Find where the given text appears and provide that cell's center as (X, Y) coordinate. 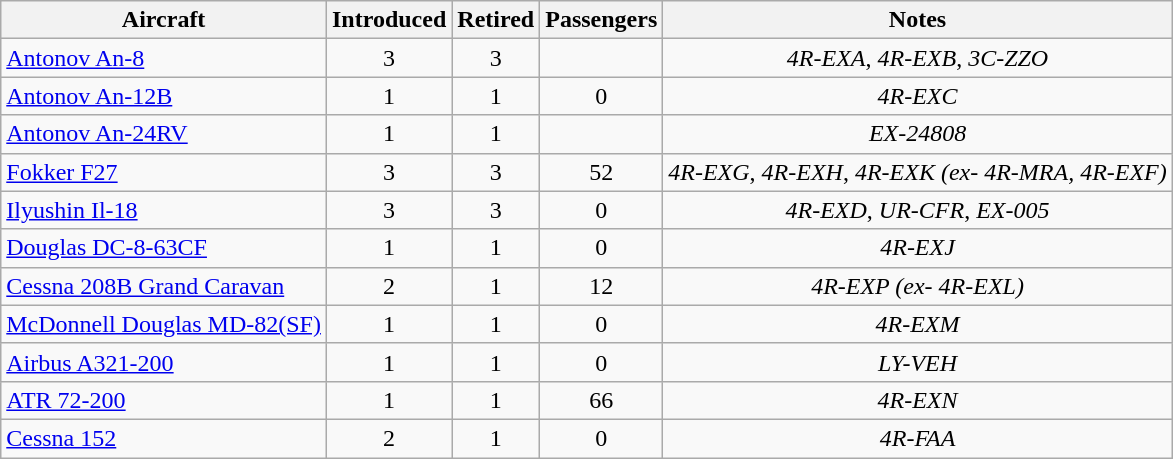
Aircraft (164, 20)
4R-EXM (918, 324)
4R-EXG, 4R-EXH, 4R-EXK (ex- 4R-MRA, 4R-EXF) (918, 172)
McDonnell Douglas MD-82(SF) (164, 324)
Douglas DC-8-63CF (164, 248)
Introduced (388, 20)
Airbus A321-200 (164, 362)
4R-FAA (918, 438)
ATR 72-200 (164, 400)
4R-EXJ (918, 248)
Fokker F27 (164, 172)
Antonov An-12B (164, 96)
4R-EXC (918, 96)
4R-EXP (ex- 4R-EXL) (918, 286)
Retired (496, 20)
Cessna 152 (164, 438)
12 (602, 286)
66 (602, 400)
4R-EXD, UR-CFR, EX-005 (918, 210)
Antonov An-24RV (164, 134)
Ilyushin Il-18 (164, 210)
Passengers (602, 20)
52 (602, 172)
LY-VEH (918, 362)
EX-24808 (918, 134)
4R-EXA, 4R-EXB, 3C-ZZO (918, 58)
Cessna 208B Grand Caravan (164, 286)
Notes (918, 20)
Antonov An-8 (164, 58)
4R-EXN (918, 400)
